Extract the [x, y] coordinate from the center of the cell holding the provided text.  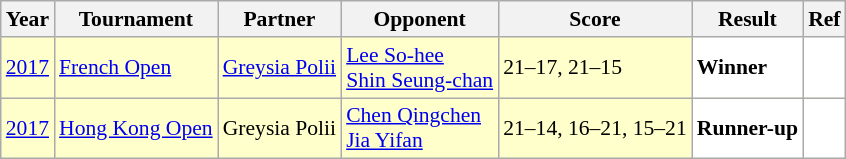
Opponent [420, 19]
Winner [748, 68]
Tournament [136, 19]
Hong Kong Open [136, 128]
French Open [136, 68]
21–17, 21–15 [595, 68]
21–14, 16–21, 15–21 [595, 128]
Runner-up [748, 128]
Ref [824, 19]
Partner [280, 19]
Lee So-hee Shin Seung-chan [420, 68]
Year [28, 19]
Score [595, 19]
Chen Qingchen Jia Yifan [420, 128]
Result [748, 19]
